For the text-containing cell, return its midpoint in (X, Y) coordinate format. 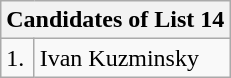
1. (18, 58)
Ivan Kuzminsky (132, 58)
Candidates of List 14 (116, 20)
